Extract the (x, y) coordinate from the center of the cell holding the provided text.  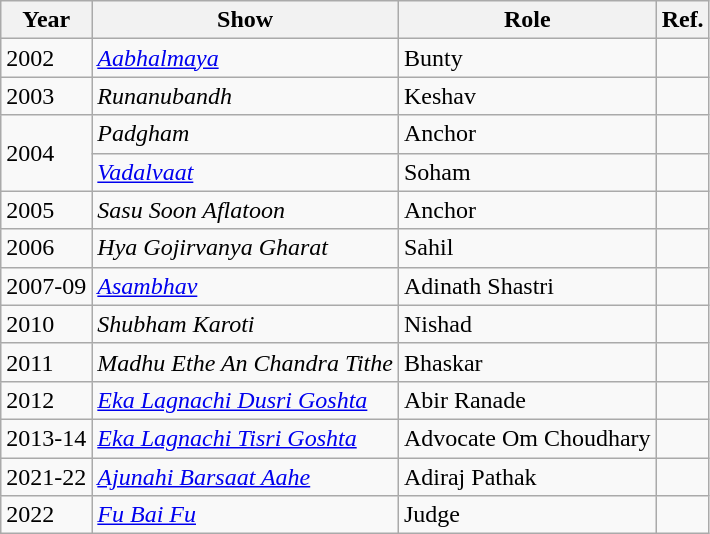
Shubham Karoti (246, 324)
2022 (46, 515)
Keshav (527, 96)
Fu Bai Fu (246, 515)
Aabhalmaya (246, 58)
2012 (46, 400)
Ajunahi Barsaat Aahe (246, 477)
2021-22 (46, 477)
2011 (46, 362)
Padgham (246, 134)
Vadalvaat (246, 172)
Show (246, 20)
Eka Lagnachi Tisri Goshta (246, 438)
Bhaskar (527, 362)
Madhu Ethe An Chandra Tithe (246, 362)
Runanubandh (246, 96)
2006 (46, 248)
2003 (46, 96)
Bunty (527, 58)
2007-09 (46, 286)
Abir Ranade (527, 400)
Sasu Soon Aflatoon (246, 210)
Role (527, 20)
Year (46, 20)
Soham (527, 172)
Advocate Om Choudhary (527, 438)
Nishad (527, 324)
2010 (46, 324)
Ref. (682, 20)
Hya Gojirvanya Gharat (246, 248)
Sahil (527, 248)
Adinath Shastri (527, 286)
Asambhav (246, 286)
Judge (527, 515)
2002 (46, 58)
Eka Lagnachi Dusri Goshta (246, 400)
2005 (46, 210)
2004 (46, 153)
Adiraj Pathak (527, 477)
2013-14 (46, 438)
